Determine the (x, y) coordinate at the center of the cell enclosing the given text.  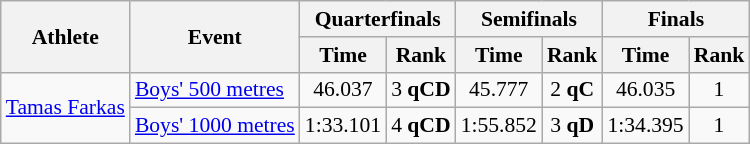
3 qD (572, 126)
Boys' 1000 metres (215, 126)
46.035 (645, 90)
46.037 (343, 90)
Boys' 500 metres (215, 90)
Event (215, 36)
Quarterfinals (378, 19)
Athlete (66, 36)
Semifinals (530, 19)
1:55.852 (499, 126)
1:34.395 (645, 126)
4 qCD (421, 126)
3 qCD (421, 90)
2 qC (572, 90)
Tamas Farkas (66, 108)
45.777 (499, 90)
1:33.101 (343, 126)
Finals (676, 19)
